Determine the (X, Y) coordinate at the center of the cell enclosing the given text.  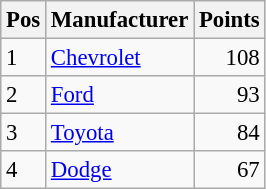
Manufacturer (120, 20)
Toyota (120, 133)
93 (230, 95)
Pos (24, 20)
108 (230, 58)
Ford (120, 95)
2 (24, 95)
4 (24, 170)
3 (24, 133)
84 (230, 133)
Dodge (120, 170)
Points (230, 20)
1 (24, 58)
Chevrolet (120, 58)
67 (230, 170)
